Extract the (X, Y) coordinate from the center of the cell holding the provided text.  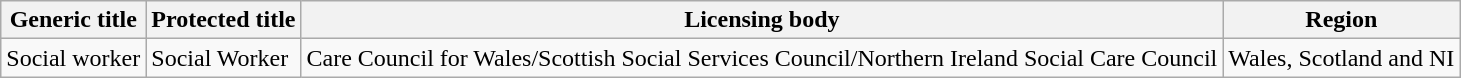
Region (1342, 20)
Wales, Scotland and NI (1342, 58)
Social Worker (224, 58)
Social worker (74, 58)
Protected title (224, 20)
Licensing body (762, 20)
Generic title (74, 20)
Care Council for Wales/Scottish Social Services Council/Northern Ireland Social Care Council (762, 58)
